Return (X, Y) of the center of cell containing provided text 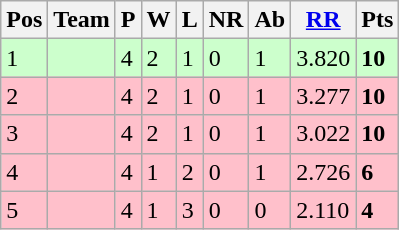
Ab (270, 20)
Pts (378, 20)
2.110 (324, 210)
6 (378, 172)
RR (324, 20)
2.726 (324, 172)
L (190, 20)
3.277 (324, 96)
P (128, 20)
NR (226, 20)
3.022 (324, 134)
W (158, 20)
Team (82, 20)
Pos (24, 20)
5 (24, 210)
3.820 (324, 58)
